Extract the [X, Y] coordinate from the center of the cell holding the provided text.  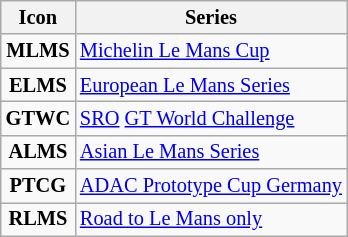
SRO GT World Challenge [211, 118]
PTCG [38, 186]
ADAC Prototype Cup Germany [211, 186]
Road to Le Mans only [211, 219]
Icon [38, 17]
Series [211, 17]
Asian Le Mans Series [211, 152]
ELMS [38, 85]
ALMS [38, 152]
European Le Mans Series [211, 85]
MLMS [38, 51]
GTWC [38, 118]
RLMS [38, 219]
Michelin Le Mans Cup [211, 51]
